Detect which cell encompasses the target text, then output its [X, Y] center coordinate. 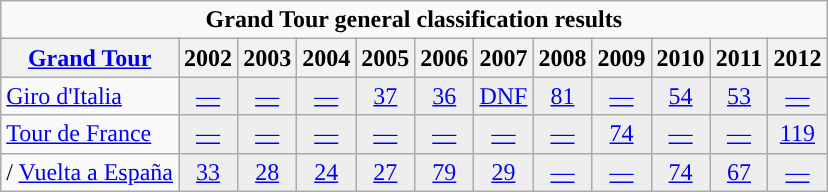
/ Vuelta a España [90, 172]
Grand Tour [90, 58]
Giro d'Italia [90, 96]
33 [208, 172]
119 [798, 134]
2003 [268, 58]
2011 [739, 58]
2009 [622, 58]
2004 [326, 58]
54 [680, 96]
28 [268, 172]
53 [739, 96]
2012 [798, 58]
2002 [208, 58]
79 [444, 172]
Tour de France [90, 134]
2007 [504, 58]
2006 [444, 58]
2005 [386, 58]
37 [386, 96]
27 [386, 172]
36 [444, 96]
24 [326, 172]
29 [504, 172]
81 [562, 96]
DNF [504, 96]
Grand Tour general classification results [414, 20]
2010 [680, 58]
2008 [562, 58]
67 [739, 172]
